Find where the given text appears and provide that cell's center as (X, Y) coordinate. 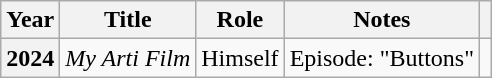
Role (240, 20)
Episode: "Buttons" (382, 58)
2024 (30, 58)
Notes (382, 20)
Year (30, 20)
Title (128, 20)
Himself (240, 58)
My Arti Film (128, 58)
